Locate the cell with the specified text and output its (x, y) center coordinate. 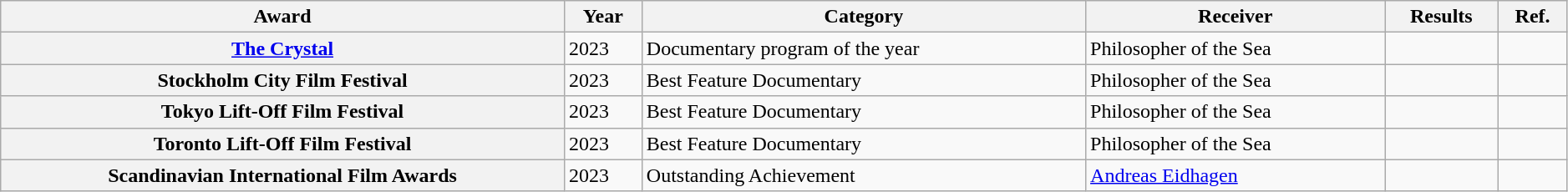
Documentary program of the year (864, 48)
Toronto Lift-Off Film Festival (282, 144)
Tokyo Lift-Off Film Festival (282, 112)
Scandinavian International Film Awards (282, 175)
Receiver (1236, 17)
Ref. (1533, 17)
Stockholm City Film Festival (282, 80)
Year (603, 17)
Outstanding Achievement (864, 175)
The Crystal (282, 48)
Award (282, 17)
Category (864, 17)
Results (1442, 17)
Andreas Eidhagen (1236, 175)
